Detect which cell encompasses the target text, then output its (X, Y) center coordinate. 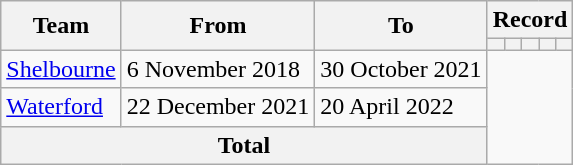
30 October 2021 (401, 69)
Shelbourne (61, 69)
Total (244, 145)
From (218, 26)
To (401, 26)
Team (61, 26)
Record (530, 20)
Waterford (61, 107)
6 November 2018 (218, 69)
20 April 2022 (401, 107)
22 December 2021 (218, 107)
